Capture the cell that displays the provided text and extract its [x, y] central coordinate. 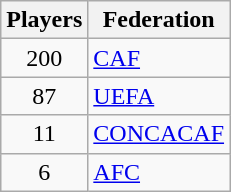
CONCACAF [159, 134]
11 [44, 134]
Federation [159, 20]
87 [44, 96]
200 [44, 58]
6 [44, 172]
CAF [159, 58]
AFC [159, 172]
UEFA [159, 96]
Players [44, 20]
